Find where the given text appears and provide that cell's center as (X, Y) coordinate. 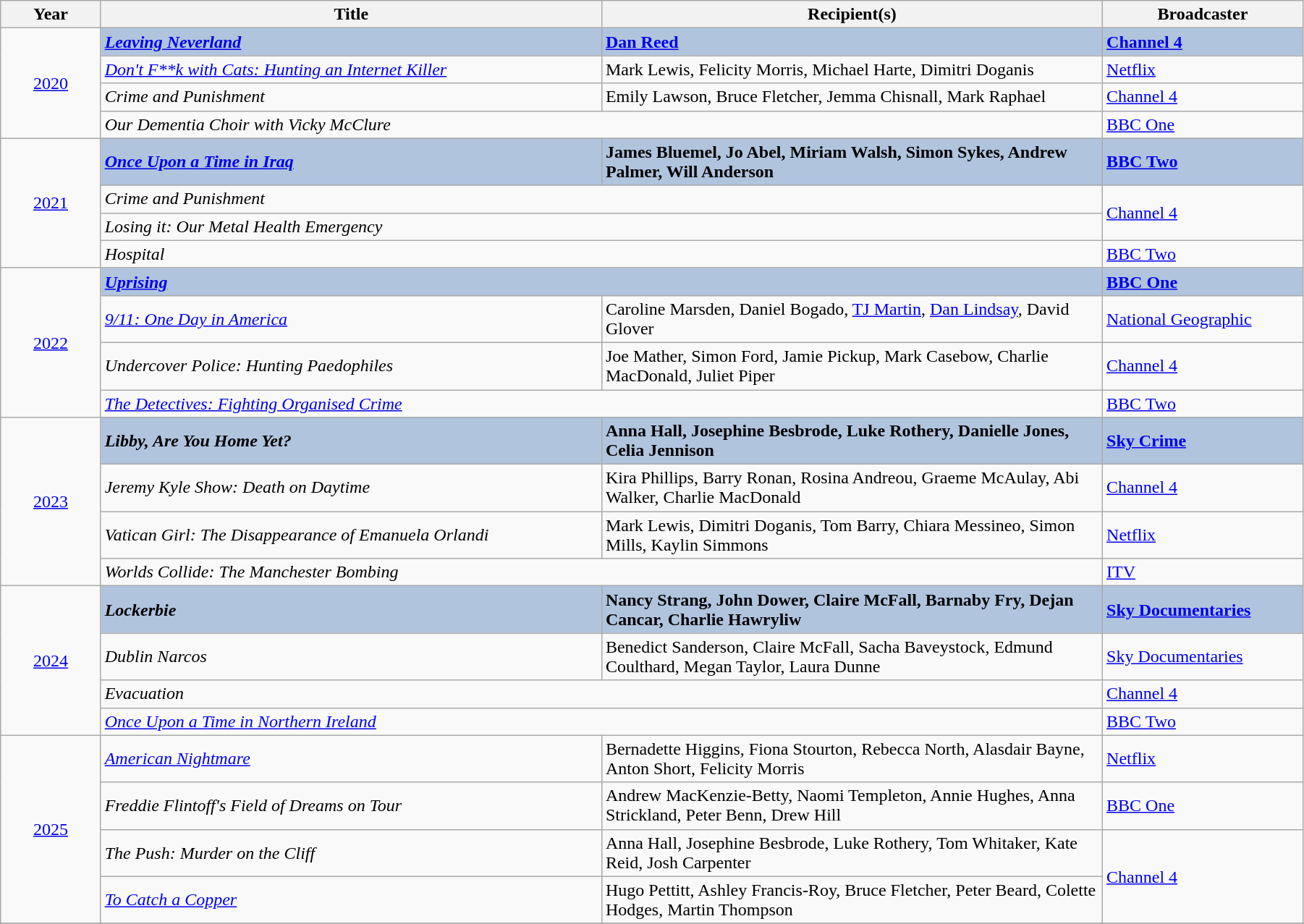
2024 (51, 661)
The Push: Murder on the Cliff (351, 852)
Undercover Police: Hunting Paedophiles (351, 366)
Losing it: Our Metal Health Emergency (601, 226)
American Nightmare (351, 758)
Andrew MacKenzie-Betty, Naomi Templeton, Annie Hughes, Anna Strickland, Peter Benn, Drew Hill (852, 806)
9/11: One Day in America (351, 318)
National Geographic (1203, 318)
Recipient(s) (852, 14)
Leaving Neverland (351, 42)
Freddie Flintoff's Field of Dreams on Tour (351, 806)
Once Upon a Time in Iraq (351, 162)
2023 (51, 502)
Uprising (601, 281)
Lockerbie (351, 609)
Jeremy Kyle Show: Death on Daytime (351, 488)
Anna Hall, Josephine Besbrode, Luke Rothery, Danielle Jones, Celia Jennison (852, 441)
Joe Mather, Simon Ford, Jamie Pickup, Mark Casebow, Charlie MacDonald, Juliet Piper (852, 366)
The Detectives: Fighting Organised Crime (601, 403)
Evacuation (601, 694)
Caroline Marsden, Daniel Bogado, TJ Martin, Dan Lindsay, David Glover (852, 318)
Vatican Girl: The Disappearance of Emanuela Orlandi (351, 535)
Kira Phillips, Barry Ronan, Rosina Andreou, Graeme McAulay, Abi Walker, Charlie MacDonald (852, 488)
2022 (51, 342)
2021 (51, 203)
Broadcaster (1203, 14)
Anna Hall, Josephine Besbrode, Luke Rothery, Tom Whitaker, Kate Reid, Josh Carpenter (852, 852)
Dublin Narcos (351, 657)
Year (51, 14)
Sky Crime (1203, 441)
ITV (1203, 572)
To Catch a Copper (351, 900)
Bernadette Higgins, Fiona Stourton, Rebecca North, Alasdair Bayne, Anton Short, Felicity Morris (852, 758)
Nancy Strang, John Dower, Claire McFall, Barnaby Fry, Dejan Cancar, Charlie Hawryliw (852, 609)
2020 (51, 83)
Dan Reed (852, 42)
James Bluemel, Jo Abel, Miriam Walsh, Simon Sykes, Andrew Palmer, Will Anderson (852, 162)
Title (351, 14)
Hospital (601, 254)
Emily Lawson, Bruce Fletcher, Jemma Chisnall, Mark Raphael (852, 97)
Hugo Pettitt, Ashley Francis-Roy, Bruce Fletcher, Peter Beard, Colette Hodges, Martin Thompson (852, 900)
Once Upon a Time in Northern Ireland (601, 721)
Don't F**k with Cats: Hunting an Internet Killer (351, 69)
Mark Lewis, Dimitri Doganis, Tom Barry, Chiara Messineo, Simon Mills, Kaylin Simmons (852, 535)
Worlds Collide: The Manchester Bombing (601, 572)
Benedict Sanderson, Claire McFall, Sacha Baveystock, Edmund Coulthard, Megan Taylor, Laura Dunne (852, 657)
Libby, Are You Home Yet? (351, 441)
Our Dementia Choir with Vicky McClure (601, 124)
Mark Lewis, Felicity Morris, Michael Harte, Dimitri Doganis (852, 69)
2025 (51, 829)
